Return [X, Y] of the center of cell containing provided text 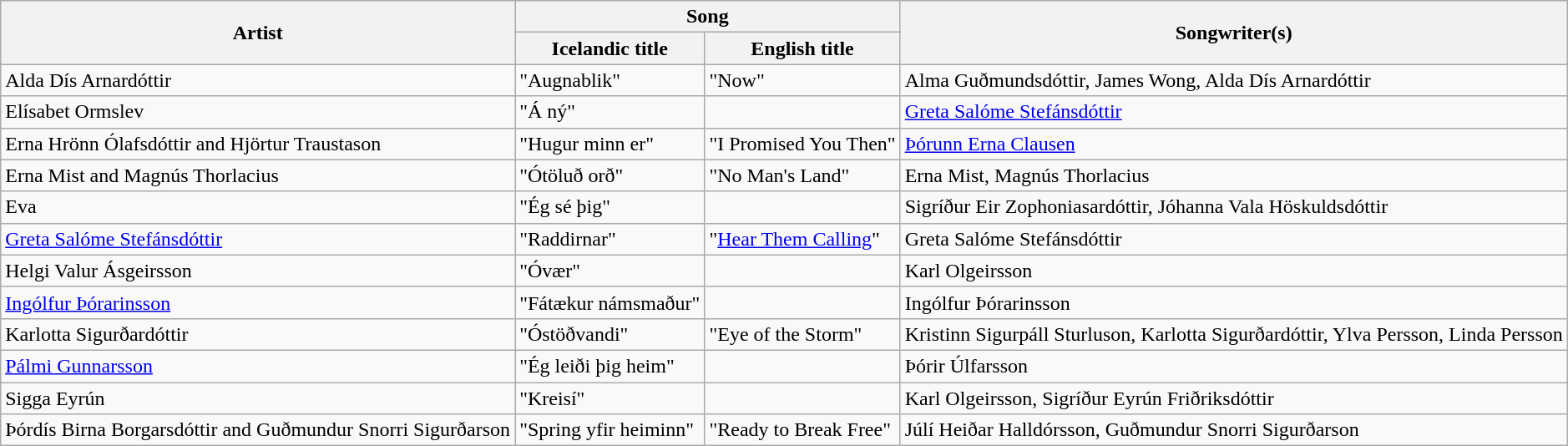
Þórir Úlfarsson [1234, 366]
Alma Guðmundsdóttir, James Wong, Alda Dís Arnardóttir [1234, 80]
Erna Mist and Magnús Thorlacius [258, 175]
"I Promised You Then" [802, 144]
Karl Olgeirsson, Sigríður Eyrún Friðriksdóttir [1234, 398]
Icelandic title [609, 48]
"Eye of the Storm" [802, 334]
Sigríður Eir Zophoniasardóttir, Jóhanna Vala Höskuldsdóttir [1234, 207]
Karl Olgeirsson [1234, 271]
English title [802, 48]
Eva [258, 207]
Alda Dís Arnardóttir [258, 80]
Pálmi Gunnarsson [258, 366]
Sigga Eyrún [258, 398]
Songwriter(s) [1234, 33]
"Raddirnar" [609, 239]
"Spring yfir heiminn" [609, 430]
"Fátækur námsmaður" [609, 302]
Erna Hrönn Ólafsdóttir and Hjörtur Traustason [258, 144]
"Á ný" [609, 112]
"Ég sé þig" [609, 207]
"Ótöluð orð" [609, 175]
"Hugur minn er" [609, 144]
Karlotta Sigurðardóttir [258, 334]
"Now" [802, 80]
Júlí Heiðar Halldórsson, Guðmundur Snorri Sigurðarson [1234, 430]
"Ég leiði þig heim" [609, 366]
"Óstöðvandi" [609, 334]
"Ready to Break Free" [802, 430]
Kristinn Sigurpáll Sturluson, Karlotta Sigurðardóttir, Ylva Persson, Linda Persson [1234, 334]
Song [708, 17]
Helgi Valur Ásgeirsson [258, 271]
"No Man's Land" [802, 175]
Artist [258, 33]
Erna Mist, Magnús Thorlacius [1234, 175]
Þórunn Erna Clausen [1234, 144]
Elísabet Ormslev [258, 112]
"Hear Them Calling" [802, 239]
Þórdís Birna Borgarsdóttir and Guðmundur Snorri Sigurðarson [258, 430]
"Augnablik" [609, 80]
"Óvær" [609, 271]
"Kreisí" [609, 398]
